For the text-containing cell, return its midpoint in [X, Y] coordinate format. 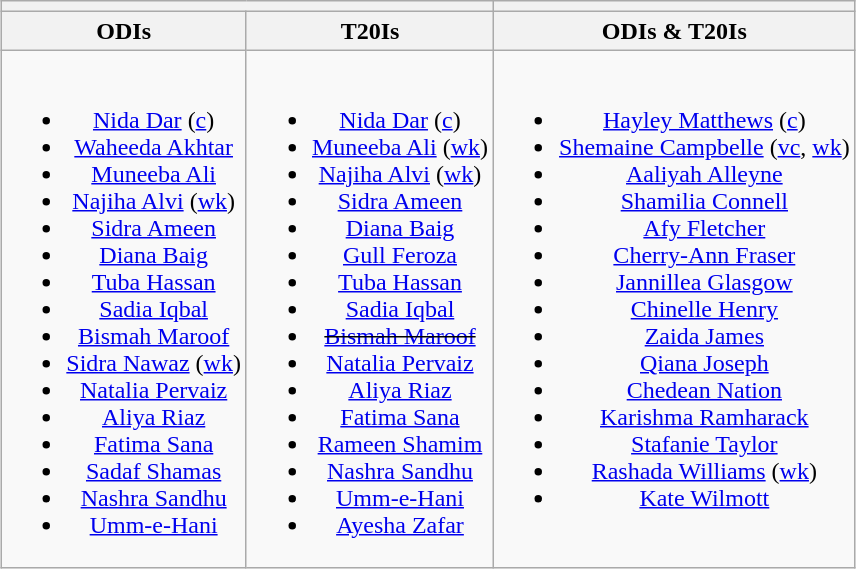
ODIs [124, 31]
ODIs & T20Is [675, 31]
T20Is [370, 31]
